From the cell containing the given text, extract its center point as [X, Y] coordinate. 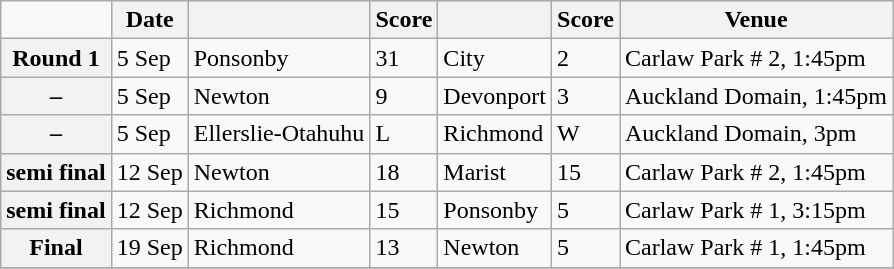
Ellerslie-Otahuhu [279, 134]
9 [404, 96]
City [495, 58]
18 [404, 172]
Marist [495, 172]
Venue [756, 20]
Round 1 [56, 58]
Carlaw Park # 1, 3:15pm [756, 210]
W [586, 134]
31 [404, 58]
Devonport [495, 96]
L [404, 134]
Date [150, 20]
Final [56, 248]
13 [404, 248]
Auckland Domain, 1:45pm [756, 96]
19 Sep [150, 248]
Carlaw Park # 1, 1:45pm [756, 248]
2 [586, 58]
Auckland Domain, 3pm [756, 134]
3 [586, 96]
